Extract the (X, Y) coordinate from the center of the cell holding the provided text.  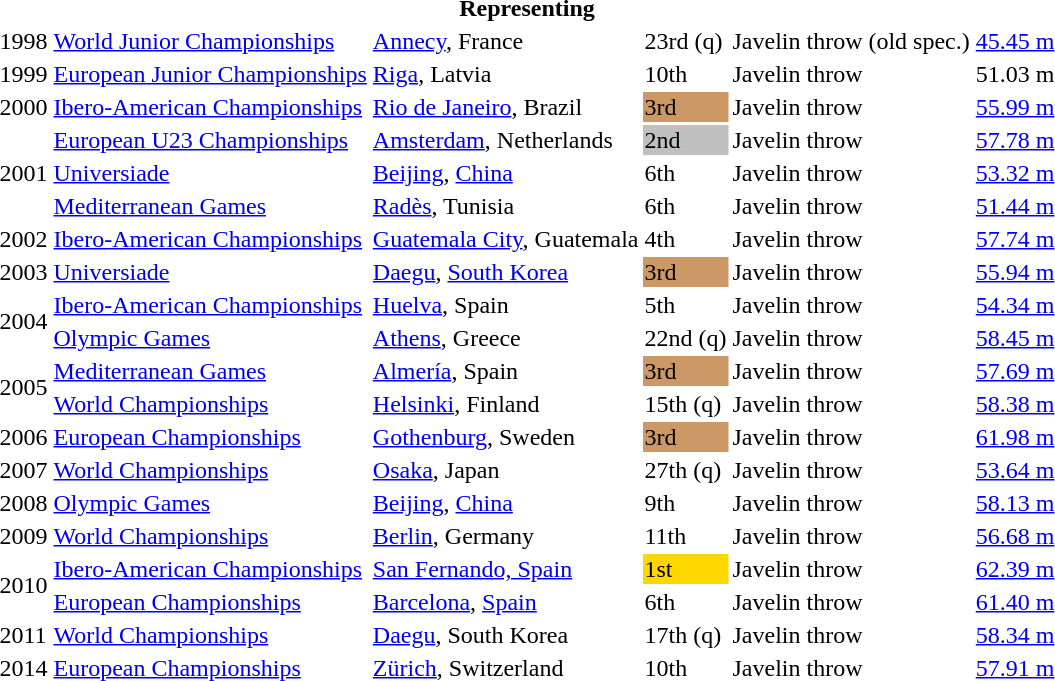
4th (686, 239)
27th (q) (686, 470)
Rio de Janeiro, Brazil (506, 107)
11th (686, 536)
Osaka, Japan (506, 470)
10th (686, 74)
2nd (686, 140)
Huelva, Spain (506, 305)
Barcelona, Spain (506, 602)
Athens, Greece (506, 338)
9th (686, 503)
European U23 Championships (210, 140)
5th (686, 305)
17th (q) (686, 635)
Amsterdam, Netherlands (506, 140)
European Junior Championships (210, 74)
1st (686, 569)
23rd (q) (686, 41)
Javelin throw (old spec.) (851, 41)
Radès, Tunisia (506, 206)
Gothenburg, Sweden (506, 437)
15th (q) (686, 404)
Almería, Spain (506, 371)
World Junior Championships (210, 41)
Berlin, Germany (506, 536)
Annecy, France (506, 41)
San Fernando, Spain (506, 569)
Guatemala City, Guatemala (506, 239)
22nd (q) (686, 338)
Riga, Latvia (506, 74)
Helsinki, Finland (506, 404)
